Return [X, Y] of the center of cell containing provided text 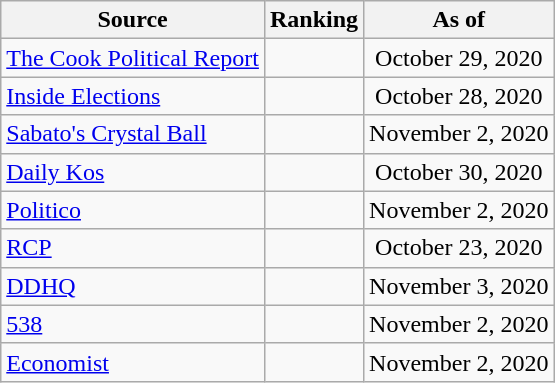
October 28, 2020 [459, 96]
538 [133, 324]
Daily Kos [133, 172]
October 29, 2020 [459, 58]
RCP [133, 248]
October 30, 2020 [459, 172]
Sabato's Crystal Ball [133, 134]
As of [459, 20]
Economist [133, 362]
Inside Elections [133, 96]
Ranking [314, 20]
October 23, 2020 [459, 248]
Politico [133, 210]
DDHQ [133, 286]
The Cook Political Report [133, 58]
Source [133, 20]
November 3, 2020 [459, 286]
